Determine the (x, y) coordinate at the center of the cell enclosing the given text.  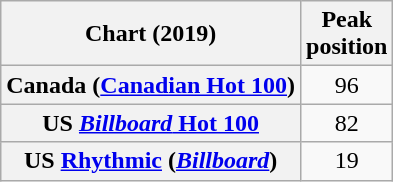
96 (347, 85)
Chart (2019) (151, 34)
19 (347, 161)
US Rhythmic (Billboard) (151, 161)
Peakposition (347, 34)
82 (347, 123)
Canada (Canadian Hot 100) (151, 85)
US Billboard Hot 100 (151, 123)
